Scan for the cell matching the given text and deliver its [X, Y] coordinate at center. 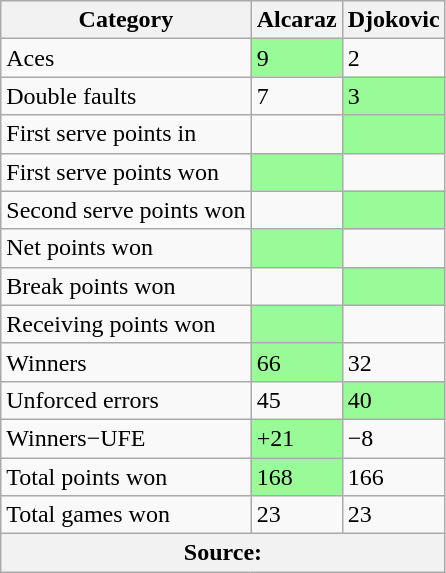
Total games won [126, 515]
40 [394, 400]
Second serve points won [126, 210]
Winners [126, 362]
+21 [296, 438]
−8 [394, 438]
Total points won [126, 477]
Source: [223, 553]
Receiving points won [126, 324]
Aces [126, 58]
9 [296, 58]
First serve points in [126, 134]
Net points won [126, 248]
7 [296, 96]
45 [296, 400]
2 [394, 58]
First serve points won [126, 172]
32 [394, 362]
Double faults [126, 96]
Break points won [126, 286]
166 [394, 477]
Djokovic [394, 20]
66 [296, 362]
Winners−UFE [126, 438]
3 [394, 96]
Unforced errors [126, 400]
168 [296, 477]
Category [126, 20]
Alcaraz [296, 20]
